Scan for the cell matching the given text and deliver its (x, y) coordinate at center. 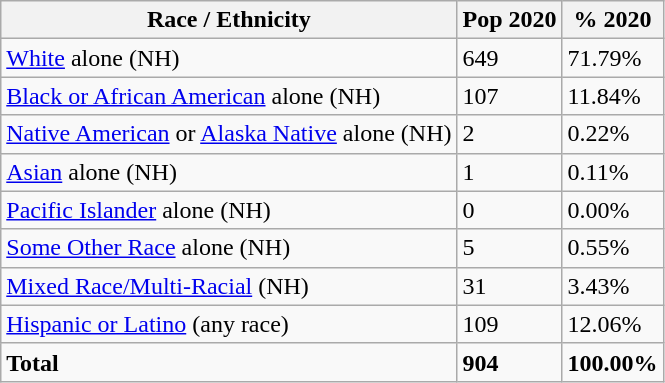
White alone (NH) (229, 58)
Pop 2020 (510, 20)
0 (510, 210)
Black or African American alone (NH) (229, 96)
Some Other Race alone (NH) (229, 248)
31 (510, 286)
649 (510, 58)
1 (510, 172)
71.79% (612, 58)
12.06% (612, 324)
0.00% (612, 210)
Race / Ethnicity (229, 20)
100.00% (612, 362)
Total (229, 362)
0.55% (612, 248)
Native American or Alaska Native alone (NH) (229, 134)
Asian alone (NH) (229, 172)
% 2020 (612, 20)
3.43% (612, 286)
0.22% (612, 134)
904 (510, 362)
Mixed Race/Multi-Racial (NH) (229, 286)
Pacific Islander alone (NH) (229, 210)
5 (510, 248)
0.11% (612, 172)
2 (510, 134)
107 (510, 96)
Hispanic or Latino (any race) (229, 324)
11.84% (612, 96)
109 (510, 324)
